Return (x, y) of the center of cell containing provided text 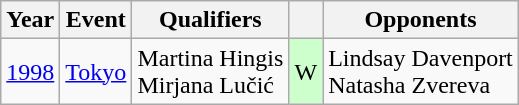
Event (96, 20)
Martina Hingis Mirjana Lučić (210, 72)
W (306, 72)
1998 (30, 72)
Opponents (421, 20)
Qualifiers (210, 20)
Year (30, 20)
Tokyo (96, 72)
Lindsay Davenport Natasha Zvereva (421, 72)
